Locate the cell with the specified text and output its [X, Y] center coordinate. 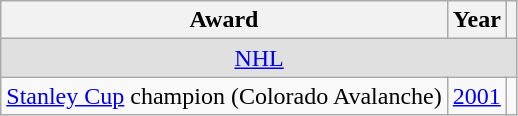
2001 [476, 96]
Award [224, 20]
Year [476, 20]
NHL [260, 58]
Stanley Cup champion (Colorado Avalanche) [224, 96]
